Search for the cell housing the specified text and yield its (X, Y) center coordinate. 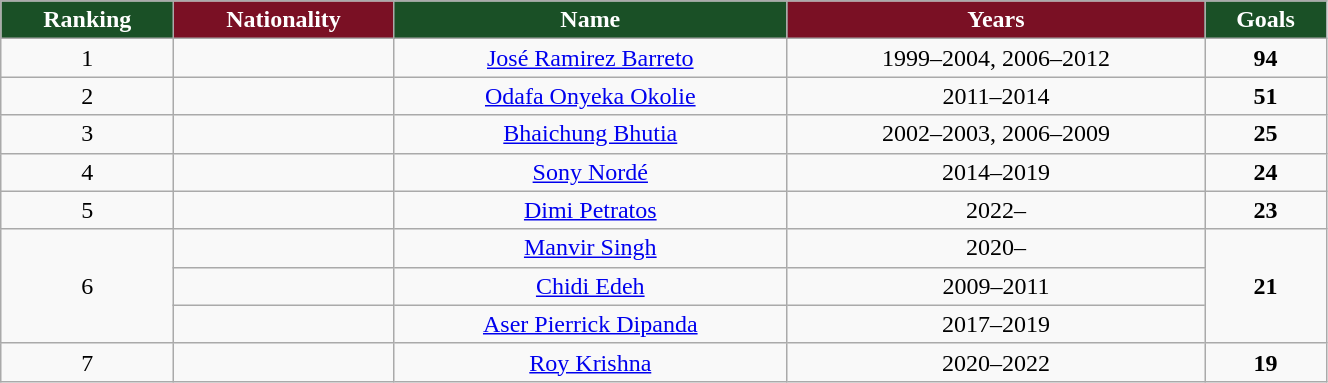
Manvir Singh (590, 248)
1999–2004, 2006–2012 (996, 58)
Ranking (88, 20)
25 (1266, 134)
Dimi Petratos (590, 210)
23 (1266, 210)
51 (1266, 96)
Name (590, 20)
Sony Nordé (590, 172)
2022– (996, 210)
José Ramirez Barreto (590, 58)
Aser Pierrick Dipanda (590, 324)
94 (1266, 58)
3 (88, 134)
21 (1266, 286)
1 (88, 58)
2011–2014 (996, 96)
7 (88, 362)
4 (88, 172)
Roy Krishna (590, 362)
5 (88, 210)
24 (1266, 172)
2020– (996, 248)
Nationality (284, 20)
2014–2019 (996, 172)
2017–2019 (996, 324)
2002–2003, 2006–2009 (996, 134)
Bhaichung Bhutia (590, 134)
6 (88, 286)
19 (1266, 362)
Goals (1266, 20)
Chidi Edeh (590, 286)
2020–2022 (996, 362)
2009–2011 (996, 286)
Years (996, 20)
Odafa Onyeka Okolie (590, 96)
2 (88, 96)
